From the cell containing the given text, extract its center point as (X, Y) coordinate. 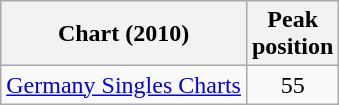
55 (292, 85)
Chart (2010) (124, 34)
Germany Singles Charts (124, 85)
Peakposition (292, 34)
